Determine the (X, Y) coordinate at the center of the cell enclosing the given text.  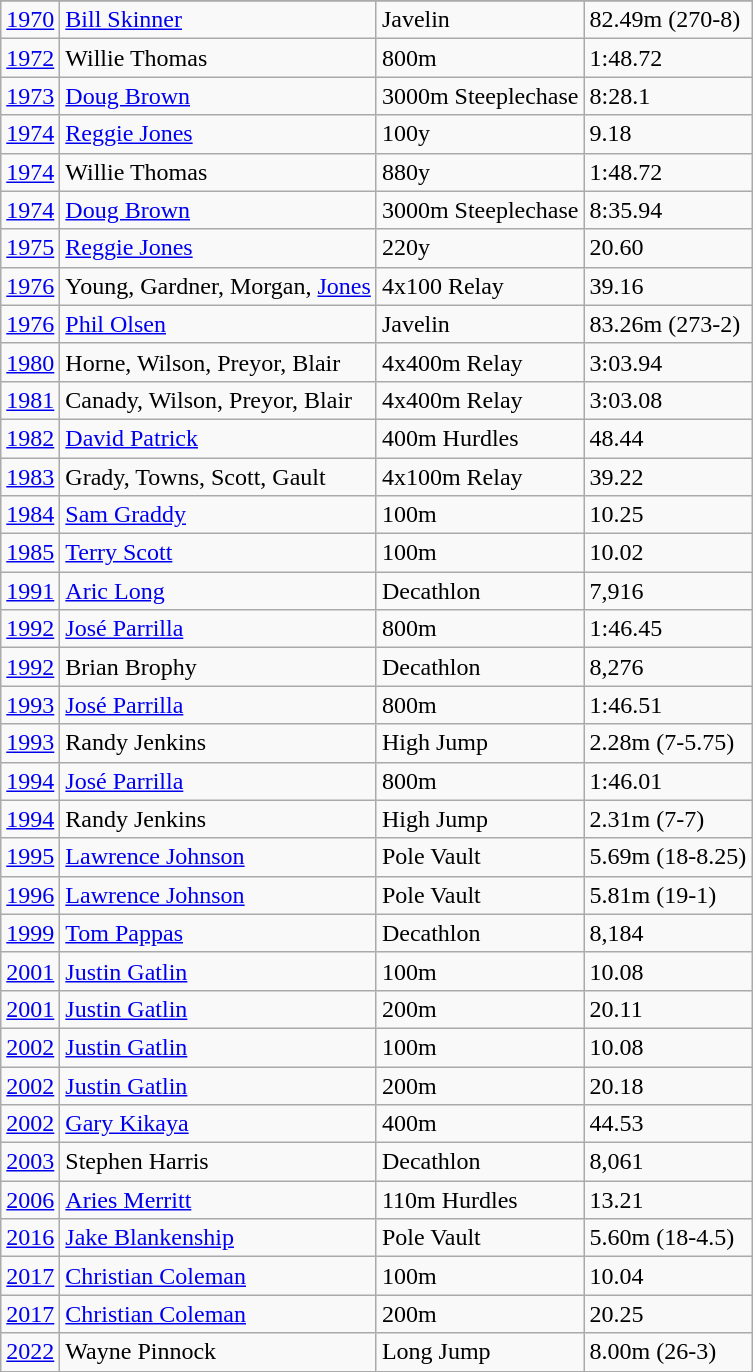
2006 (30, 1200)
100y (480, 134)
David Patrick (218, 438)
400m Hurdles (480, 438)
20.18 (668, 1085)
10.04 (668, 1276)
8.00m (26-3) (668, 1352)
Tom Pappas (218, 933)
82.49m (270-8) (668, 20)
8,184 (668, 933)
13.21 (668, 1200)
Stephen Harris (218, 1162)
20.60 (668, 248)
3:03.08 (668, 400)
10.02 (668, 553)
4x100m Relay (480, 477)
1972 (30, 58)
2016 (30, 1238)
Bill Skinner (218, 20)
9.18 (668, 134)
1975 (30, 248)
83.26m (273-2) (668, 324)
Long Jump (480, 1352)
48.44 (668, 438)
Young, Gardner, Morgan, Jones (218, 286)
1980 (30, 362)
1:46.01 (668, 781)
1996 (30, 895)
8:35.94 (668, 210)
20.25 (668, 1314)
1991 (30, 591)
Canady, Wilson, Preyor, Blair (218, 400)
2022 (30, 1352)
Sam Graddy (218, 515)
1981 (30, 400)
8,061 (668, 1162)
2003 (30, 1162)
Grady, Towns, Scott, Gault (218, 477)
20.11 (668, 1009)
1973 (30, 96)
Horne, Wilson, Preyor, Blair (218, 362)
Brian Brophy (218, 667)
1970 (30, 20)
10.25 (668, 515)
Aries Merritt (218, 1200)
3:03.94 (668, 362)
Jake Blankenship (218, 1238)
1:46.51 (668, 705)
110m Hurdles (480, 1200)
1982 (30, 438)
8,276 (668, 667)
7,916 (668, 591)
5.81m (19-1) (668, 895)
2.31m (7-7) (668, 819)
Gary Kikaya (218, 1124)
1995 (30, 857)
1:46.45 (668, 629)
44.53 (668, 1124)
1983 (30, 477)
39.22 (668, 477)
4x100 Relay (480, 286)
Wayne Pinnock (218, 1352)
220y (480, 248)
Aric Long (218, 591)
Phil Olsen (218, 324)
2.28m (7-5.75) (668, 743)
400m (480, 1124)
880y (480, 172)
5.69m (18-8.25) (668, 857)
1984 (30, 515)
39.16 (668, 286)
5.60m (18-4.5) (668, 1238)
8:28.1 (668, 96)
Terry Scott (218, 553)
1985 (30, 553)
1999 (30, 933)
